For the text-containing cell, return its midpoint in [x, y] coordinate format. 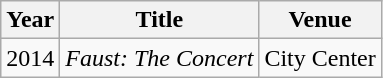
Title [160, 20]
Faust: The Concert [160, 58]
City Center [320, 58]
Venue [320, 20]
Year [30, 20]
2014 [30, 58]
